Provide the (X, Y) coordinate of the cell's center where the given text is located.  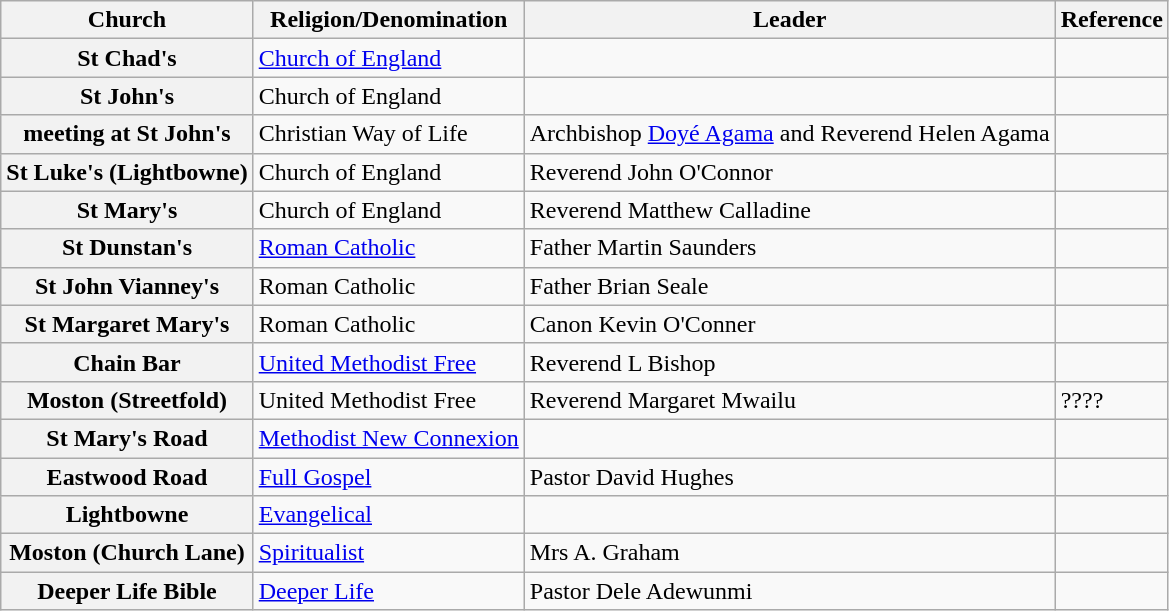
Deeper Life (388, 591)
Spiritualist (388, 553)
Evangelical (388, 515)
Christian Way of Life (388, 134)
St Dunstan's (127, 248)
Reverend Matthew Calladine (790, 210)
meeting at St John's (127, 134)
Church (127, 20)
Archbishop Doyé Agama and Reverend Helen Agama (790, 134)
Leader (790, 20)
Eastwood Road (127, 477)
St Mary's Road (127, 438)
Full Gospel (388, 477)
Lightbowne (127, 515)
???? (1112, 400)
Reverend Margaret Mwailu (790, 400)
St John Vianney's (127, 286)
Pastor Dele Adewunmi (790, 591)
Reverend John O'Connor (790, 172)
Deeper Life Bible (127, 591)
Methodist New Connexion (388, 438)
Chain Bar (127, 362)
St Mary's (127, 210)
Pastor David Hughes (790, 477)
Moston (Streetfold) (127, 400)
Mrs A. Graham (790, 553)
Canon Kevin O'Conner (790, 324)
St Luke's (Lightbowne) (127, 172)
Religion/Denomination (388, 20)
St Chad's (127, 58)
St Margaret Mary's (127, 324)
Reverend L Bishop (790, 362)
Reference (1112, 20)
Father Martin Saunders (790, 248)
Moston (Church Lane) (127, 553)
Father Brian Seale (790, 286)
St John's (127, 96)
